Determine the (x, y) coordinate at the center of the cell enclosing the given text.  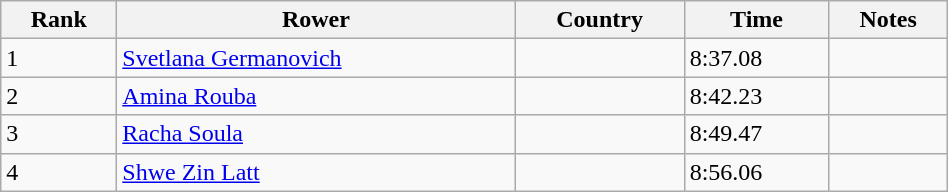
Rower (316, 20)
Racha Soula (316, 134)
Country (600, 20)
Time (756, 20)
8:42.23 (756, 96)
4 (59, 172)
Shwe Zin Latt (316, 172)
2 (59, 96)
Notes (888, 20)
8:37.08 (756, 58)
Svetlana Germanovich (316, 58)
3 (59, 134)
8:56.06 (756, 172)
8:49.47 (756, 134)
Amina Rouba (316, 96)
1 (59, 58)
Rank (59, 20)
